Scan for the cell matching the given text and deliver its (X, Y) coordinate at center. 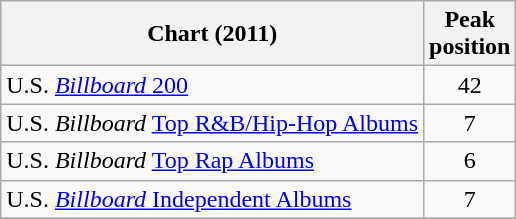
Chart (2011) (212, 34)
U.S. Billboard Top Rap Albums (212, 161)
42 (470, 85)
U.S. Billboard Independent Albums (212, 199)
U.S. Billboard Top R&B/Hip-Hop Albums (212, 123)
6 (470, 161)
Peakposition (470, 34)
U.S. Billboard 200 (212, 85)
